For the text-containing cell, return its midpoint in (x, y) coordinate format. 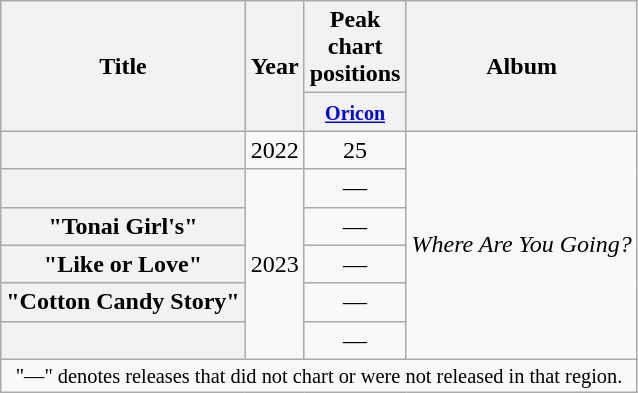
Where Are You Going? (522, 245)
"Cotton Candy Story" (123, 302)
Title (123, 66)
Album (522, 66)
"—" denotes releases that did not chart or were not released in that region. (320, 376)
Oricon (355, 112)
Peak chart positions (355, 47)
"Tonai Girl's" (123, 226)
"Like or Love" (123, 264)
25 (355, 150)
2023 (274, 264)
2022 (274, 150)
Year (274, 66)
